Extract the (x, y) coordinate from the center of the cell holding the provided text.  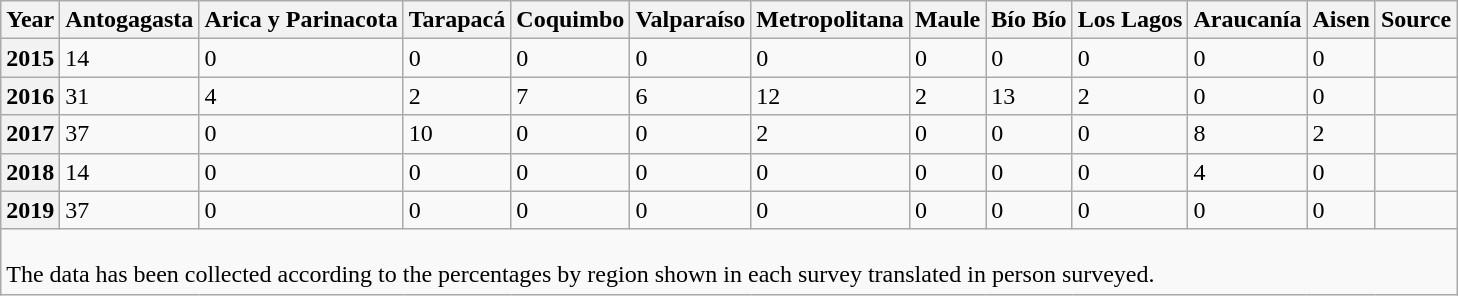
Coquimbo (570, 20)
The data has been collected according to the percentages by region shown in each survey translated in person surveyed. (729, 262)
Tarapacá (457, 20)
2017 (30, 134)
Metropolitana (830, 20)
8 (1248, 134)
Source (1416, 20)
2018 (30, 172)
Bío Bío (1029, 20)
31 (130, 96)
Year (30, 20)
13 (1029, 96)
Antogagasta (130, 20)
7 (570, 96)
Aisen (1341, 20)
Arica y Parinacota (301, 20)
2016 (30, 96)
2019 (30, 210)
10 (457, 134)
Maule (947, 20)
Araucanía (1248, 20)
6 (690, 96)
Valparaíso (690, 20)
12 (830, 96)
2015 (30, 58)
Los Lagos (1130, 20)
